Provide the [X, Y] coordinate of the cell's center where the given text is located.  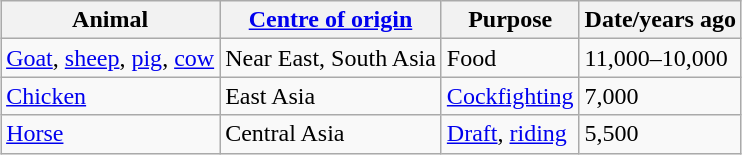
East Asia [331, 96]
Animal [110, 20]
Draft, riding [510, 134]
Date/years ago [660, 20]
11,000–10,000 [660, 58]
7,000 [660, 96]
Purpose [510, 20]
Cockfighting [510, 96]
Chicken [110, 96]
Goat, sheep, pig, cow [110, 58]
Central Asia [331, 134]
5,500 [660, 134]
Food [510, 58]
Horse [110, 134]
Near East, South Asia [331, 58]
Centre of origin [331, 20]
